Capture the cell that displays the provided text and extract its (x, y) central coordinate. 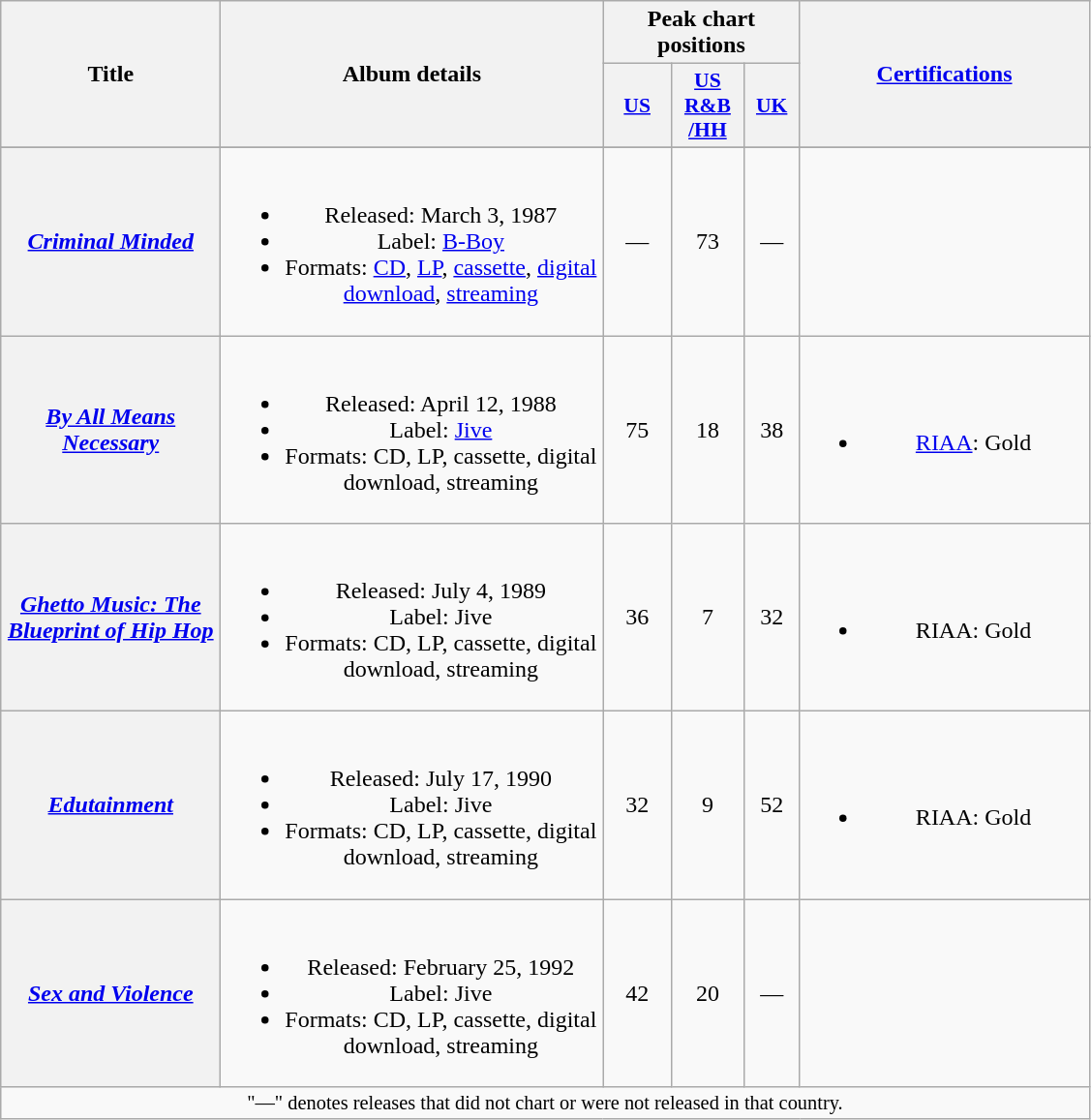
Certifications (945, 75)
US (637, 106)
36 (637, 618)
Ghetto Music: The Blueprint of Hip Hop (110, 618)
Released: April 12, 1988Label: JiveFormats: CD, LP, cassette, digital download, streaming (412, 429)
20 (707, 993)
Released: February 25, 1992Label: JiveFormats: CD, LP, cassette, digital download, streaming (412, 993)
38 (772, 429)
18 (707, 429)
"—" denotes releases that did not chart or were not released in that country. (545, 1104)
Criminal Minded (110, 241)
By All Means Necessary (110, 429)
7 (707, 618)
52 (772, 805)
Sex and Violence (110, 993)
75 (637, 429)
Peak chart positions (701, 33)
42 (637, 993)
9 (707, 805)
Released: July 4, 1989Label: JiveFormats: CD, LP, cassette, digital download, streaming (412, 618)
Title (110, 75)
73 (707, 241)
USR&B/HH (707, 106)
Edutainment (110, 805)
UK (772, 106)
Released: July 17, 1990Label: JiveFormats: CD, LP, cassette, digital download, streaming (412, 805)
Released: March 3, 1987Label: B-BoyFormats: CD, LP, cassette, digital download, streaming (412, 241)
Album details (412, 75)
